Capture the cell that displays the provided text and extract its [x, y] central coordinate. 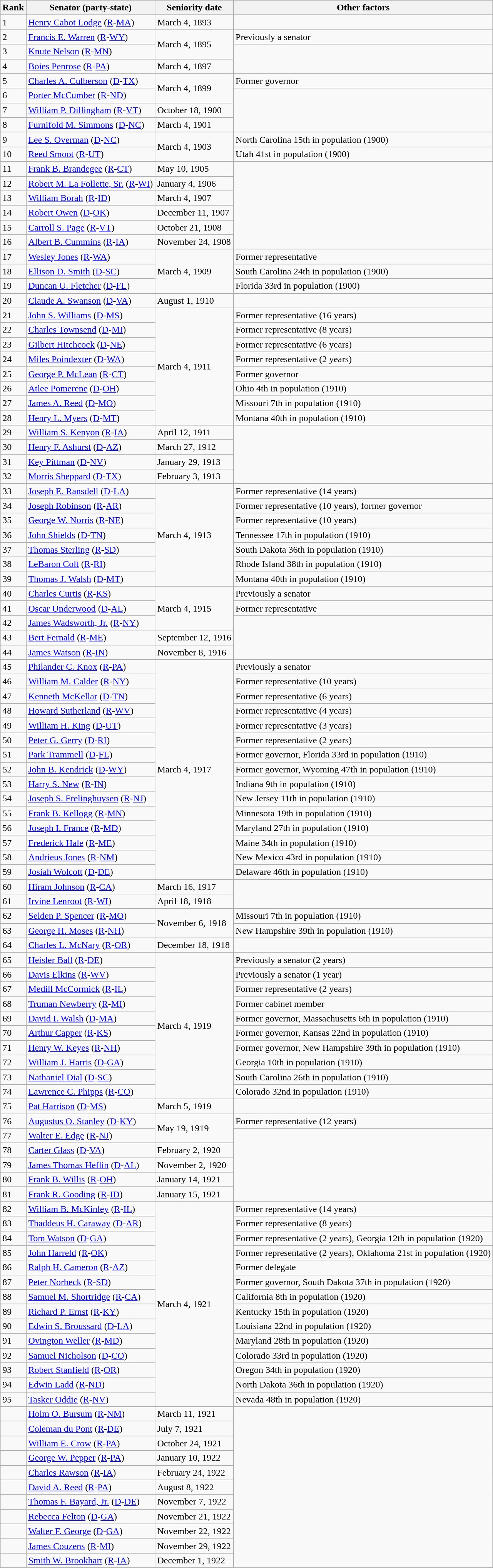
81 [13, 1194]
March 5, 1919 [194, 1106]
8 [13, 125]
Former representative (2 years), Oklahoma 21st in population (1920) [363, 1253]
North Dakota 36th in population (1920) [363, 1385]
March 4, 1897 [194, 66]
69 [13, 1018]
August 1, 1910 [194, 301]
Samuel M. Shortridge (R-CA) [91, 1297]
13 [13, 198]
Tasker Oddie (R-NV) [91, 1399]
6 [13, 95]
Colorado 32nd in population (1910) [363, 1092]
Albert B. Cummins (R-IA) [91, 242]
Carter Glass (D-VA) [91, 1150]
44 [13, 652]
Duncan U. Fletcher (D-FL) [91, 286]
27 [13, 403]
Nathaniel Dial (D-SC) [91, 1077]
24 [13, 359]
48 [13, 711]
Philander C. Knox (R-PA) [91, 667]
Claude A. Swanson (D-VA) [91, 301]
22 [13, 330]
38 [13, 564]
John S. Williams (D-MS) [91, 315]
Oscar Underwood (D-AL) [91, 608]
David A. Reed (R-PA) [91, 1487]
3 [13, 52]
South Carolina 26th in population (1910) [363, 1077]
Davis Elkins (R-WV) [91, 975]
William B. McKinley (R-IL) [91, 1209]
Harry S. New (R-IN) [91, 784]
John Shields (D-TN) [91, 535]
Josiah Wolcott (D-DE) [91, 872]
Previously a senator (1 year) [363, 975]
Joseph I. France (R-MD) [91, 828]
Former cabinet member [363, 1004]
64 [13, 945]
4 [13, 66]
November 2, 1920 [194, 1165]
Andrieus Jones (R-NM) [91, 857]
Minnesota 19th in population (1910) [363, 813]
November 24, 1908 [194, 242]
Oregon 34th in population (1920) [363, 1370]
91 [13, 1341]
11 [13, 169]
March 4, 1907 [194, 198]
Rebecca Felton (D-GA) [91, 1516]
Henry Cabot Lodge (R-MA) [91, 22]
60 [13, 886]
53 [13, 784]
Former governor, New Hampshire 39th in population (1910) [363, 1048]
Henry W. Keyes (R-NH) [91, 1048]
45 [13, 667]
Howard Sutherland (R-WV) [91, 711]
Samuel Nicholson (D-CO) [91, 1355]
George P. McLean (R-CT) [91, 374]
Pat Harrison (D-MS) [91, 1106]
Lawrence C. Phipps (R-CO) [91, 1092]
Senator (party-state) [91, 8]
February 2, 1920 [194, 1150]
Edwin Ladd (R-ND) [91, 1385]
James Couzens (R-MI) [91, 1546]
Robert Owen (D-OK) [91, 213]
Ellison D. Smith (D-SC) [91, 271]
Former representative (2 years), Georgia 12th in population (1920) [363, 1238]
Heisler Ball (R-DE) [91, 960]
Charles L. McNary (R-OR) [91, 945]
November 8, 1916 [194, 652]
26 [13, 388]
39 [13, 579]
34 [13, 506]
May 10, 1905 [194, 169]
Reed Smoot (R-UT) [91, 154]
February 3, 1913 [194, 476]
Ralph H. Cameron (R-AZ) [91, 1267]
Charles Townsend (D-MI) [91, 330]
Francis E. Warren (R-WY) [91, 37]
7 [13, 110]
51 [13, 755]
George W. Norris (R-NE) [91, 520]
August 8, 1922 [194, 1487]
Previously a senator (2 years) [363, 960]
90 [13, 1326]
April 12, 1911 [194, 433]
9 [13, 139]
New Hampshire 39th in population (1910) [363, 931]
Thomas Sterling (R-SD) [91, 550]
Other factors [363, 8]
Former representative (10 years), former governor [363, 506]
Nevada 48th in population (1920) [363, 1399]
5 [13, 81]
75 [13, 1106]
Tom Watson (D-GA) [91, 1238]
March 11, 1921 [194, 1414]
LeBaron Colt (R-RI) [91, 564]
Former representative (12 years) [363, 1121]
Medill McCormick (R-IL) [91, 989]
Rank [13, 8]
80 [13, 1180]
Former delegate [363, 1267]
Former representative (16 years) [363, 315]
March 16, 1917 [194, 886]
31 [13, 462]
84 [13, 1238]
Kentucky 15th in population (1920) [363, 1311]
28 [13, 418]
15 [13, 227]
56 [13, 828]
Florida 33rd in population (1900) [363, 286]
62 [13, 916]
Holm O. Bursum (R-NM) [91, 1414]
George H. Moses (R-NH) [91, 931]
Wesley Jones (R-WA) [91, 257]
November 21, 1922 [194, 1516]
Former representative (3 years) [363, 725]
Gilbert Hitchcock (D-NE) [91, 344]
March 4, 1899 [194, 88]
John Harreld (R-OK) [91, 1253]
77 [13, 1136]
Former governor, Massachusetts 6th in population (1910) [363, 1018]
Seniority date [194, 8]
Park Trammell (D-FL) [91, 755]
October 21, 1908 [194, 227]
Utah 41st in population (1900) [363, 154]
Carroll S. Page (R-VT) [91, 227]
65 [13, 960]
James A. Reed (D-MO) [91, 403]
59 [13, 872]
Morris Sheppard (D-TX) [91, 476]
Porter McCumber (R-ND) [91, 95]
July 7, 1921 [194, 1429]
March 4, 1911 [194, 366]
73 [13, 1077]
Frederick Hale (R-ME) [91, 843]
12 [13, 184]
December 18, 1918 [194, 945]
68 [13, 1004]
Maryland 28th in population (1920) [363, 1341]
52 [13, 769]
Henry L. Myers (D-MT) [91, 418]
March 4, 1915 [194, 608]
54 [13, 799]
Walter E. Edge (R-NJ) [91, 1136]
Former governor, Wyoming 47th in population (1910) [363, 769]
March 4, 1921 [194, 1304]
Frank R. Gooding (R-ID) [91, 1194]
32 [13, 476]
16 [13, 242]
Ovington Weller (R-MD) [91, 1341]
Arthur Capper (R-KS) [91, 1033]
Furnifold M. Simmons (D-NC) [91, 125]
Henry F. Ashurst (D-AZ) [91, 447]
30 [13, 447]
10 [13, 154]
67 [13, 989]
October 18, 1900 [194, 110]
17 [13, 257]
74 [13, 1092]
March 4, 1893 [194, 22]
42 [13, 623]
1 [13, 22]
Frank B. Brandegee (R-CT) [91, 169]
Robert Stanfield (R-OR) [91, 1370]
Walter F. George (D-GA) [91, 1531]
63 [13, 931]
Charles Curtis (R-KS) [91, 593]
37 [13, 550]
David I. Walsh (D-MA) [91, 1018]
Joseph S. Frelinghuysen (R-NJ) [91, 799]
25 [13, 374]
61 [13, 901]
2 [13, 37]
William H. King (D-UT) [91, 725]
Robert M. La Follette, Sr. (R-WI) [91, 184]
57 [13, 843]
40 [13, 593]
Selden P. Spencer (R-MO) [91, 916]
Coleman du Pont (R-DE) [91, 1429]
March 4, 1895 [194, 44]
Joseph E. Ransdell (D-LA) [91, 491]
87 [13, 1282]
33 [13, 491]
Charles Rawson (R-IA) [91, 1473]
14 [13, 213]
20 [13, 301]
72 [13, 1062]
Joseph Robinson (R-AR) [91, 506]
James Watson (R-IN) [91, 652]
North Carolina 15th in population (1900) [363, 139]
James Wadsworth, Jr. (R-NY) [91, 623]
January 15, 1921 [194, 1194]
88 [13, 1297]
May 19, 1919 [194, 1128]
Miles Poindexter (D-WA) [91, 359]
70 [13, 1033]
March 4, 1917 [194, 770]
58 [13, 857]
Thomas J. Walsh (D-MT) [91, 579]
Delaware 46th in population (1910) [363, 872]
Peter G. Gerry (D-RI) [91, 740]
Colorado 33rd in population (1920) [363, 1355]
Thaddeus H. Caraway (D-AR) [91, 1224]
Charles A. Culberson (D-TX) [91, 81]
George W. Pepper (R-PA) [91, 1458]
Truman Newberry (R-MI) [91, 1004]
50 [13, 740]
55 [13, 813]
Richard P. Ernst (R-KY) [91, 1311]
83 [13, 1224]
71 [13, 1048]
Frank B. Kellogg (R-MN) [91, 813]
Former governor, Kansas 22nd in population (1910) [363, 1033]
79 [13, 1165]
March 4, 1909 [194, 271]
Maine 34th in population (1910) [363, 843]
William E. Crow (R-PA) [91, 1443]
Kenneth McKellar (D-TN) [91, 696]
William M. Calder (R-NY) [91, 682]
29 [13, 433]
November 6, 1918 [194, 923]
85 [13, 1253]
December 11, 1907 [194, 213]
Frank B. Willis (R-OH) [91, 1180]
John B. Kendrick (D-WY) [91, 769]
Irvine Lenroot (R-WI) [91, 901]
19 [13, 286]
January 14, 1921 [194, 1180]
Hiram Johnson (R-CA) [91, 886]
92 [13, 1355]
47 [13, 696]
California 8th in population (1920) [363, 1297]
49 [13, 725]
Key Pittman (D-NV) [91, 462]
Lee S. Overman (D-NC) [91, 139]
January 10, 1922 [194, 1458]
23 [13, 344]
October 24, 1921 [194, 1443]
Augustus O. Stanley (D-KY) [91, 1121]
93 [13, 1370]
James Thomas Heflin (D-AL) [91, 1165]
Thomas F. Bayard, Jr. (D-DE) [91, 1502]
86 [13, 1267]
Ohio 4th in population (1910) [363, 388]
36 [13, 535]
Smith W. Brookhart (R-IA) [91, 1560]
Peter Norbeck (R-SD) [91, 1282]
66 [13, 975]
Former governor, South Dakota 37th in population (1920) [363, 1282]
William S. Kenyon (R-IA) [91, 433]
January 4, 1906 [194, 184]
William P. Dillingham (R-VT) [91, 110]
Atlee Pomerene (D-OH) [91, 388]
Former representative (4 years) [363, 711]
43 [13, 637]
35 [13, 520]
South Carolina 24th in population (1900) [363, 271]
Indiana 9th in population (1910) [363, 784]
William Borah (R-ID) [91, 198]
46 [13, 682]
41 [13, 608]
January 29, 1913 [194, 462]
89 [13, 1311]
March 4, 1903 [194, 147]
Georgia 10th in population (1910) [363, 1062]
Knute Nelson (R-MN) [91, 52]
Tennessee 17th in population (1910) [363, 535]
March 4, 1919 [194, 1026]
March 4, 1901 [194, 125]
December 1, 1922 [194, 1560]
February 24, 1922 [194, 1473]
Louisiana 22nd in population (1920) [363, 1326]
South Dakota 36th in population (1910) [363, 550]
September 12, 1916 [194, 637]
Rhode Island 38th in population (1910) [363, 564]
78 [13, 1150]
18 [13, 271]
Maryland 27th in population (1910) [363, 828]
New Mexico 43rd in population (1910) [363, 857]
95 [13, 1399]
March 27, 1912 [194, 447]
November 7, 1922 [194, 1502]
82 [13, 1209]
New Jersey 11th in population (1910) [363, 799]
76 [13, 1121]
Edwin S. Broussard (D-LA) [91, 1326]
Former governor, Florida 33rd in population (1910) [363, 755]
94 [13, 1385]
21 [13, 315]
William J. Harris (D-GA) [91, 1062]
April 18, 1918 [194, 901]
Bert Fernald (R-ME) [91, 637]
November 22, 1922 [194, 1531]
Boies Penrose (R-PA) [91, 66]
November 29, 1922 [194, 1546]
March 4, 1913 [194, 535]
